Pinpoint the cell where the given text exists, returning its [x, y] midpoint coordinate. 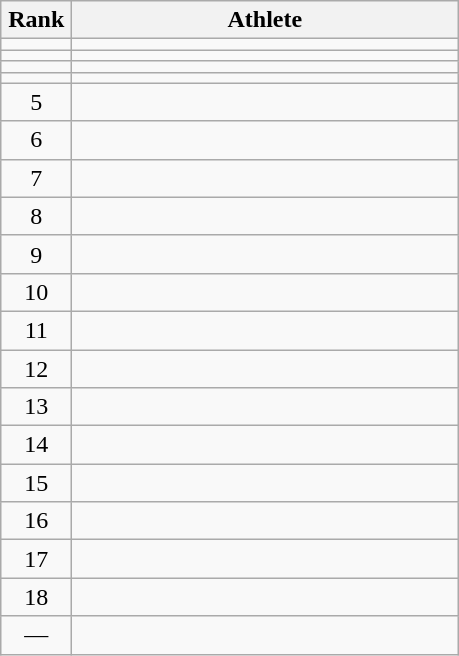
14 [36, 445]
18 [36, 597]
13 [36, 407]
12 [36, 369]
15 [36, 483]
5 [36, 102]
Athlete [265, 20]
10 [36, 292]
9 [36, 254]
6 [36, 140]
17 [36, 559]
11 [36, 330]
— [36, 635]
7 [36, 178]
Rank [36, 20]
16 [36, 521]
8 [36, 216]
